Return (X, Y) of the center of cell containing provided text 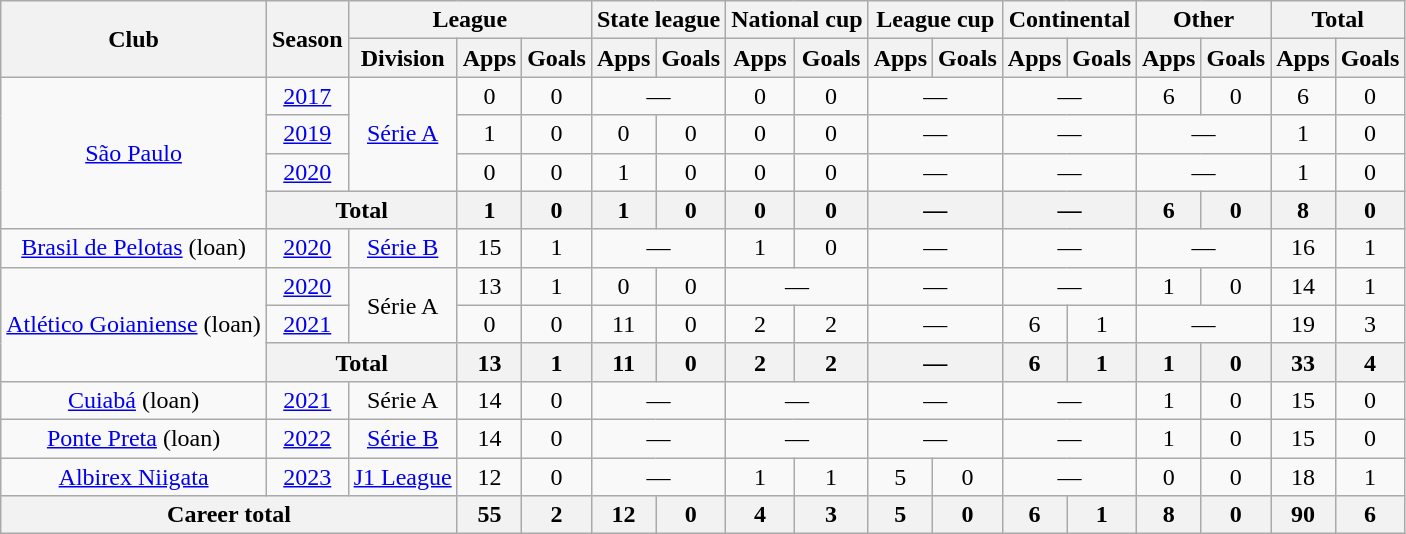
55 (489, 515)
Continental (1069, 20)
State league (658, 20)
Atlético Goianiense (loan) (134, 324)
League cup (935, 20)
33 (1303, 362)
League (470, 20)
Other (1204, 20)
Cuiabá (loan) (134, 400)
Career total (229, 515)
2019 (307, 134)
16 (1303, 248)
São Paulo (134, 153)
Brasil de Pelotas (loan) (134, 248)
Division (402, 58)
Ponte Preta (loan) (134, 438)
J1 League (402, 477)
Albirex Niigata (134, 477)
2017 (307, 96)
18 (1303, 477)
2022 (307, 438)
Club (134, 39)
Season (307, 39)
19 (1303, 324)
90 (1303, 515)
National cup (797, 20)
2023 (307, 477)
